For the text-containing cell, return its midpoint in [x, y] coordinate format. 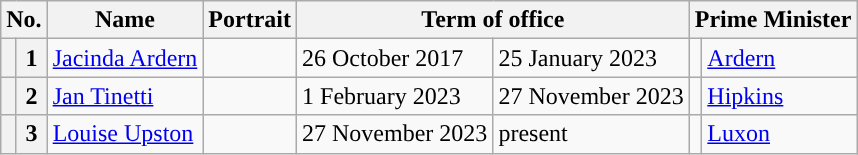
Hipkins [780, 96]
Prime Minister [773, 20]
Name [125, 20]
Term of office [494, 20]
Louise Upston [125, 134]
No. [24, 20]
Jacinda Ardern [125, 58]
1 [32, 58]
Jan Tinetti [125, 96]
present [591, 134]
Luxon [780, 134]
2 [32, 96]
3 [32, 134]
Ardern [780, 58]
26 October 2017 [395, 58]
Portrait [250, 20]
25 January 2023 [591, 58]
1 February 2023 [395, 96]
